Extract the [x, y] coordinate from the center of the cell holding the provided text.  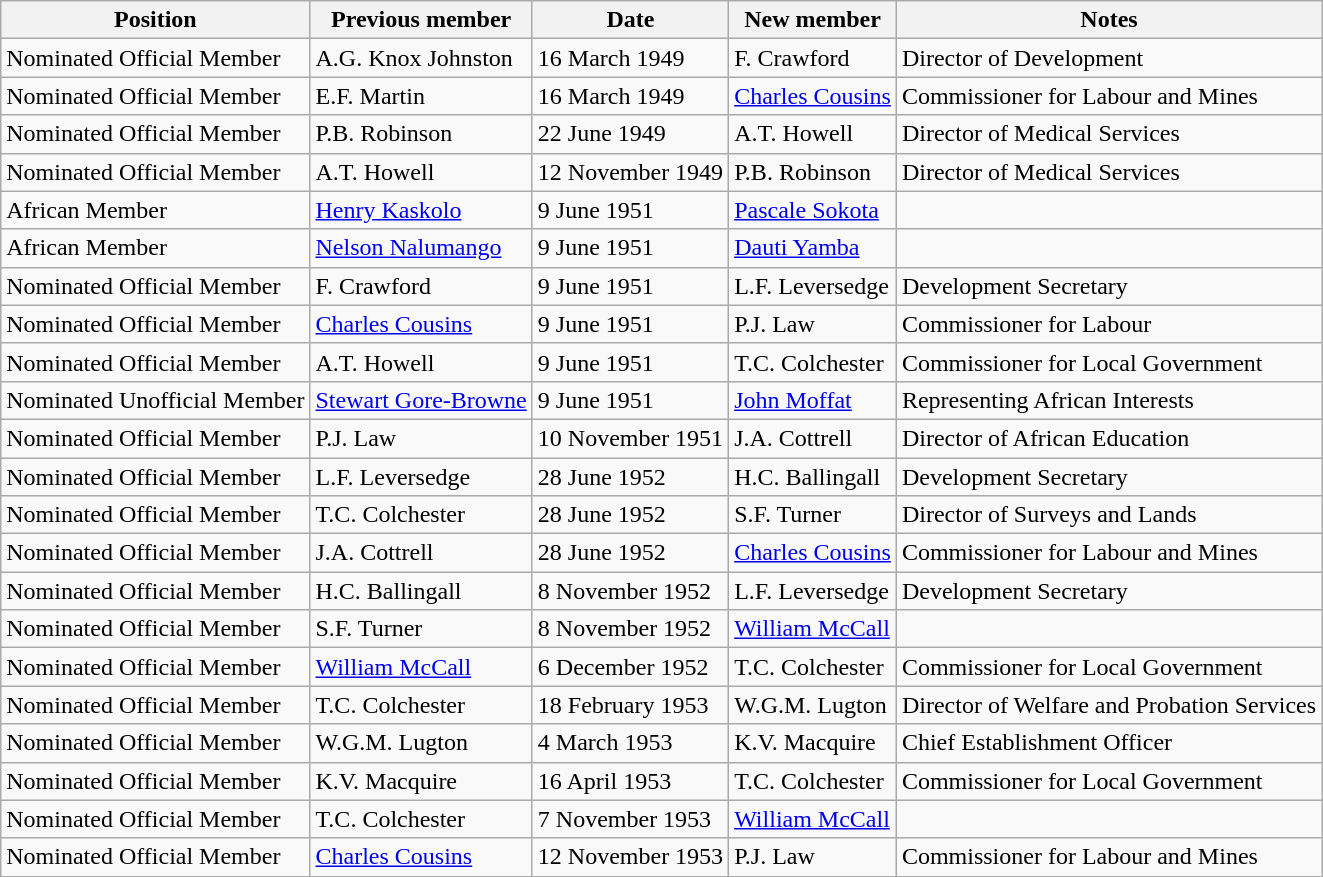
4 March 1953 [630, 743]
7 November 1953 [630, 819]
Stewart Gore-Browne [421, 400]
Henry Kaskolo [421, 210]
Director of Welfare and Probation Services [1108, 705]
Nelson Nalumango [421, 248]
16 April 1953 [630, 781]
John Moffat [813, 400]
12 November 1949 [630, 172]
Pascale Sokota [813, 210]
Director of Surveys and Lands [1108, 515]
Director of African Education [1108, 438]
Date [630, 20]
Representing African Interests [1108, 400]
Commissioner for Labour [1108, 324]
22 June 1949 [630, 134]
A.G. Knox Johnston [421, 58]
Notes [1108, 20]
Director of Development [1108, 58]
Dauti Yamba [813, 248]
Chief Establishment Officer [1108, 743]
6 December 1952 [630, 667]
Previous member [421, 20]
10 November 1951 [630, 438]
12 November 1953 [630, 857]
18 February 1953 [630, 705]
E.F. Martin [421, 96]
Position [156, 20]
Nominated Unofficial Member [156, 400]
New member [813, 20]
